Scan for the cell matching the given text and deliver its (X, Y) coordinate at center. 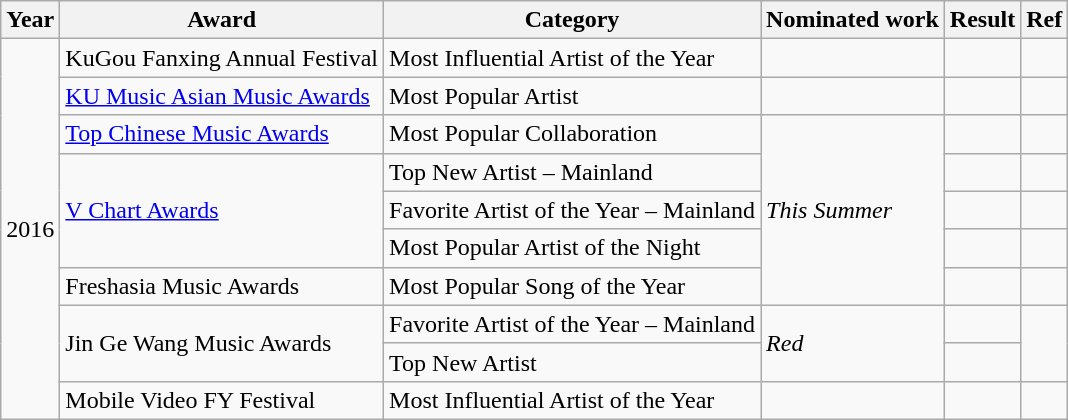
Nominated work (853, 20)
V Chart Awards (222, 210)
This Summer (853, 210)
Most Popular Collaboration (572, 134)
Category (572, 20)
Top New Artist – Mainland (572, 172)
Result (982, 20)
Red (853, 343)
Most Popular Artist (572, 96)
2016 (30, 230)
Mobile Video FY Festival (222, 400)
Most Popular Song of the Year (572, 286)
Freshasia Music Awards (222, 286)
Most Popular Artist of the Night (572, 248)
Top New Artist (572, 362)
Jin Ge Wang Music Awards (222, 343)
KuGou Fanxing Annual Festival (222, 58)
Ref (1044, 20)
Top Chinese Music Awards (222, 134)
Year (30, 20)
Award (222, 20)
KU Music Asian Music Awards (222, 96)
